Return the (x, y) coordinate for the center point of the cell that contains the specified text.  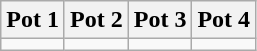
Pot 4 (224, 20)
Pot 1 (33, 20)
Pot 2 (96, 20)
Pot 3 (160, 20)
